Extract the [x, y] coordinate from the center of the cell holding the provided text.  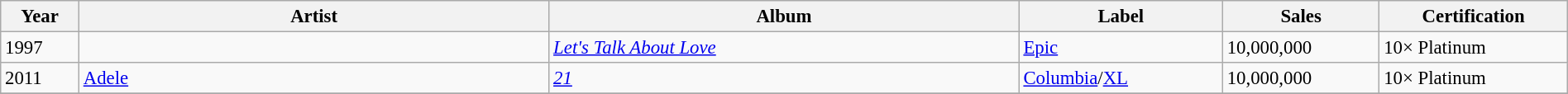
Sales [1300, 16]
Certification [1474, 16]
Columbia/XL [1121, 78]
2011 [40, 78]
Let's Talk About Love [784, 48]
Epic [1121, 48]
Album [784, 16]
Label [1121, 16]
Adele [313, 78]
Year [40, 16]
1997 [40, 48]
21 [784, 78]
Artist [313, 16]
